Scan for the cell matching the given text and deliver its [x, y] coordinate at center. 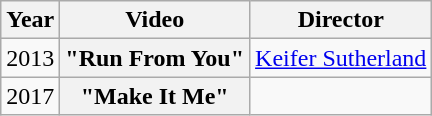
2013 [30, 58]
"Make It Me" [155, 96]
2017 [30, 96]
Video [155, 20]
Keifer Sutherland [341, 58]
"Run From You" [155, 58]
Year [30, 20]
Director [341, 20]
